Identify which cell holds the provided text, then report its [X, Y] central coordinate. 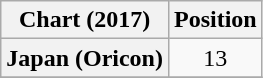
13 [215, 58]
Position [215, 20]
Chart (2017) [85, 20]
Japan (Oricon) [85, 58]
